Locate the cell with the specified text and output its (x, y) center coordinate. 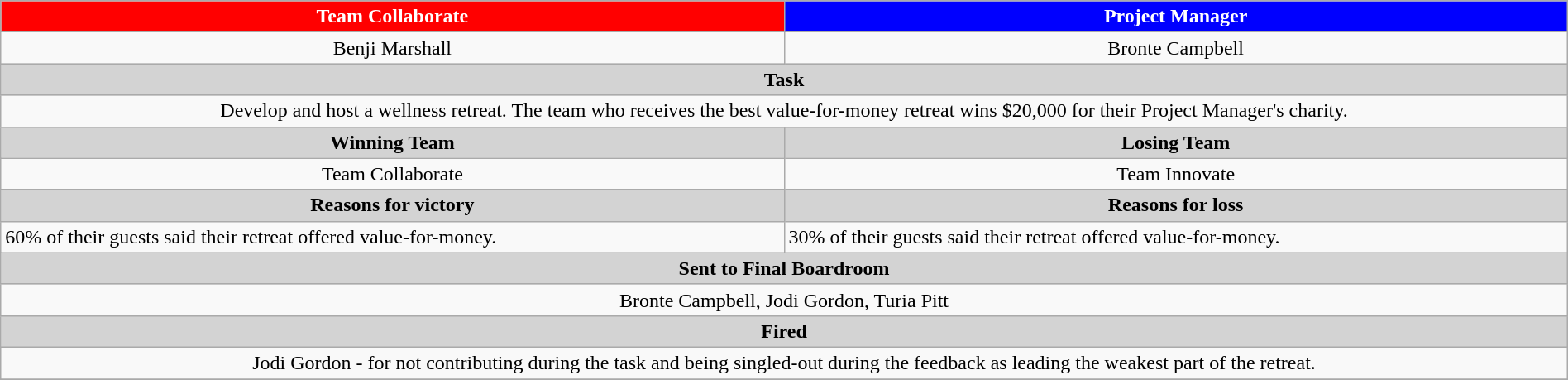
Team Innovate (1176, 174)
Benji Marshall (392, 48)
Bronte Campbell (1176, 48)
Losing Team (1176, 142)
Jodi Gordon - for not contributing during the task and being singled-out during the feedback as leading the weakest part of the retreat. (784, 363)
Fired (784, 331)
Sent to Final Boardroom (784, 268)
Reasons for victory (392, 205)
60% of their guests said their retreat offered value-for-money. (392, 237)
Winning Team (392, 142)
30% of their guests said their retreat offered value-for-money. (1176, 237)
Project Manager (1176, 17)
Bronte Campbell, Jodi Gordon, Turia Pitt (784, 300)
Reasons for loss (1176, 205)
Develop and host a wellness retreat. The team who receives the best value-for-money retreat wins $20,000 for their Project Manager's charity. (784, 111)
Task (784, 79)
